Search for the cell housing the specified text and yield its [x, y] center coordinate. 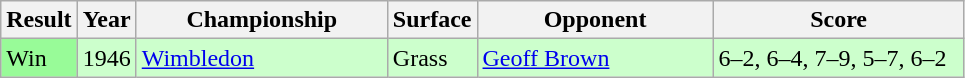
Surface [432, 20]
Wimbledon [262, 58]
Result [39, 20]
1946 [106, 58]
Geoff Brown [595, 58]
Opponent [595, 20]
6–2, 6–4, 7–9, 5–7, 6–2 [838, 58]
Year [106, 20]
Win [39, 58]
Score [838, 20]
Championship [262, 20]
Grass [432, 58]
